Capture the cell that displays the provided text and extract its (x, y) central coordinate. 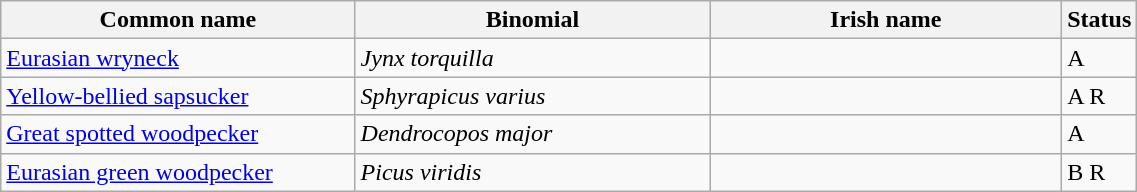
Eurasian green woodpecker (178, 172)
A R (1100, 96)
Eurasian wryneck (178, 58)
B R (1100, 172)
Jynx torquilla (532, 58)
Irish name (886, 20)
Yellow-bellied sapsucker (178, 96)
Binomial (532, 20)
Picus viridis (532, 172)
Status (1100, 20)
Dendrocopos major (532, 134)
Common name (178, 20)
Great spotted woodpecker (178, 134)
Sphyrapicus varius (532, 96)
